Identify which cell holds the provided text, then report its [x, y] central coordinate. 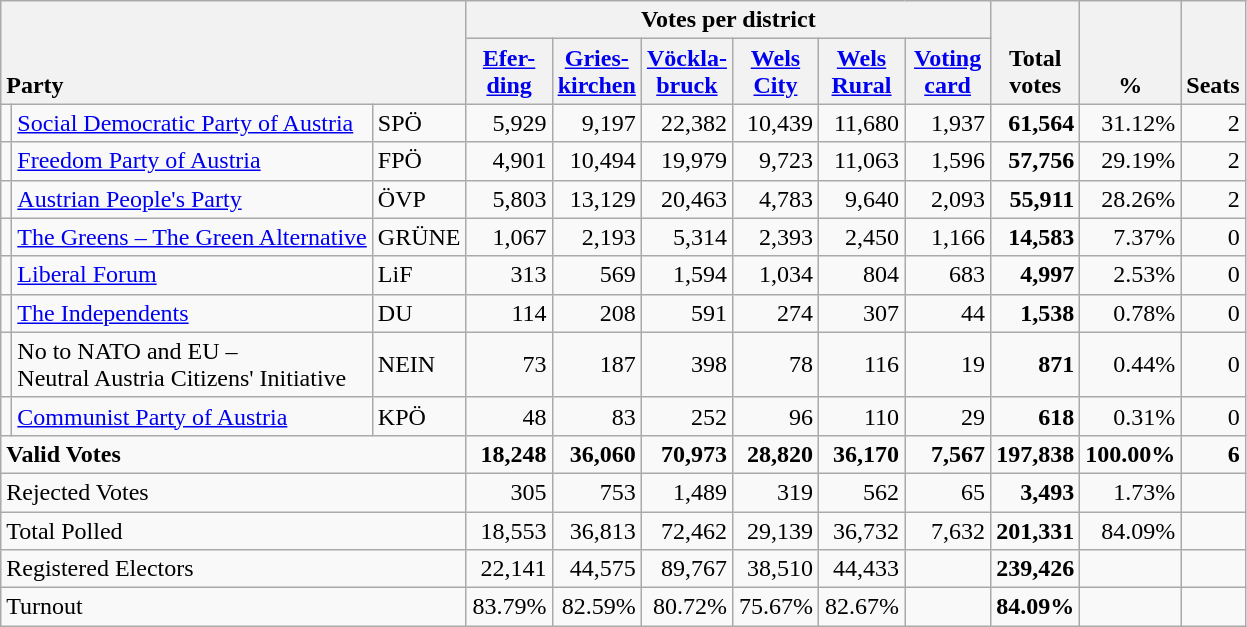
871 [1036, 364]
FPÖ [419, 161]
2,093 [948, 199]
% [1130, 52]
83 [596, 416]
804 [862, 275]
KPÖ [419, 416]
80.72% [686, 607]
36,060 [596, 454]
4,783 [775, 199]
9,640 [862, 199]
LiF [419, 275]
7.37% [1130, 237]
DU [419, 313]
0.31% [1130, 416]
29.19% [1130, 161]
0.44% [1130, 364]
11,680 [862, 123]
83.79% [509, 607]
WelsCity [775, 72]
5,314 [686, 237]
100.00% [1130, 454]
Communist Party of Austria [192, 416]
WelsRural [862, 72]
562 [862, 492]
65 [948, 492]
1,489 [686, 492]
6 [1213, 454]
753 [596, 492]
ÖVP [419, 199]
7,632 [948, 531]
Social Democratic Party of Austria [192, 123]
1,166 [948, 237]
28.26% [1130, 199]
28,820 [775, 454]
1,067 [509, 237]
319 [775, 492]
307 [862, 313]
1,538 [1036, 313]
Party [234, 52]
Totalvotes [1036, 52]
29,139 [775, 531]
22,382 [686, 123]
Votes per district [728, 20]
20,463 [686, 199]
1.73% [1130, 492]
19,979 [686, 161]
75.67% [775, 607]
114 [509, 313]
18,553 [509, 531]
29 [948, 416]
2,193 [596, 237]
7,567 [948, 454]
10,439 [775, 123]
89,767 [686, 569]
36,732 [862, 531]
Vöckla-bruck [686, 72]
116 [862, 364]
274 [775, 313]
305 [509, 492]
201,331 [1036, 531]
22,141 [509, 569]
4,997 [1036, 275]
Registered Electors [234, 569]
Total Polled [234, 531]
82.67% [862, 607]
38,510 [775, 569]
78 [775, 364]
72,462 [686, 531]
44,575 [596, 569]
683 [948, 275]
48 [509, 416]
208 [596, 313]
252 [686, 416]
18,248 [509, 454]
31.12% [1130, 123]
1,594 [686, 275]
Austrian People's Party [192, 199]
187 [596, 364]
2,393 [775, 237]
61,564 [1036, 123]
197,838 [1036, 454]
398 [686, 364]
GRÜNE [419, 237]
No to NATO and EU –Neutral Austria Citizens' Initiative [192, 364]
Valid Votes [234, 454]
110 [862, 416]
Votingcard [948, 72]
Seats [1213, 52]
10,494 [596, 161]
Liberal Forum [192, 275]
82.59% [596, 607]
1,937 [948, 123]
2,450 [862, 237]
Gries-kirchen [596, 72]
9,723 [775, 161]
1,034 [775, 275]
Freedom Party of Austria [192, 161]
Efer-ding [509, 72]
44 [948, 313]
13,129 [596, 199]
239,426 [1036, 569]
44,433 [862, 569]
36,813 [596, 531]
19 [948, 364]
96 [775, 416]
0.78% [1130, 313]
70,973 [686, 454]
36,170 [862, 454]
NEIN [419, 364]
Rejected Votes [234, 492]
3,493 [1036, 492]
57,756 [1036, 161]
591 [686, 313]
618 [1036, 416]
11,063 [862, 161]
4,901 [509, 161]
The Independents [192, 313]
9,197 [596, 123]
5,929 [509, 123]
313 [509, 275]
5,803 [509, 199]
55,911 [1036, 199]
The Greens – The Green Alternative [192, 237]
73 [509, 364]
Turnout [234, 607]
14,583 [1036, 237]
2.53% [1130, 275]
569 [596, 275]
SPÖ [419, 123]
1,596 [948, 161]
